Provide the (x, y) coordinate of the cell's center where the given text is located.  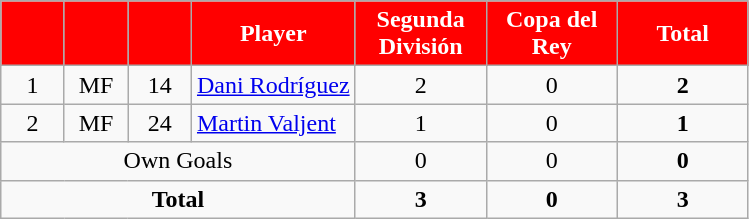
Player (273, 34)
Martin Valjent (273, 123)
Copa del Rey (552, 34)
Segunda División (420, 34)
14 (160, 85)
24 (160, 123)
Own Goals (178, 161)
Dani Rodríguez (273, 85)
